Extract the [X, Y] coordinate from the center of the cell holding the provided text.  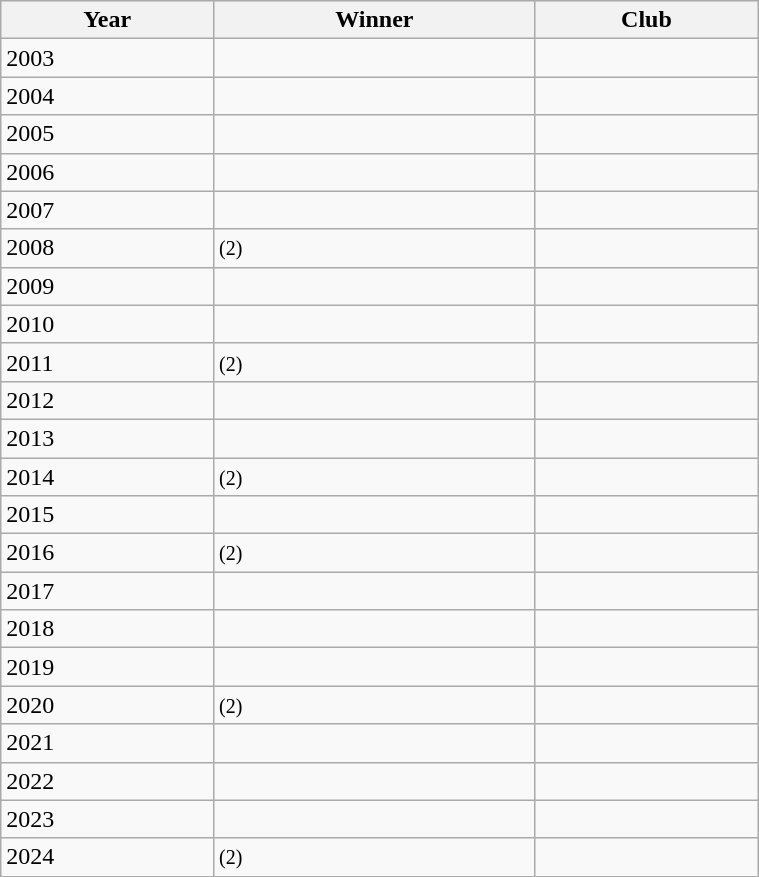
2008 [108, 248]
Year [108, 20]
2009 [108, 286]
2021 [108, 743]
2004 [108, 96]
2010 [108, 324]
2015 [108, 515]
2016 [108, 553]
2011 [108, 362]
2005 [108, 134]
2012 [108, 400]
2013 [108, 438]
2003 [108, 58]
2017 [108, 591]
2023 [108, 819]
2018 [108, 629]
2022 [108, 781]
2024 [108, 857]
Winner [374, 20]
Club [646, 20]
2019 [108, 667]
2007 [108, 210]
2020 [108, 705]
2014 [108, 477]
2006 [108, 172]
